Identify which cell holds the provided text, then report its [X, Y] central coordinate. 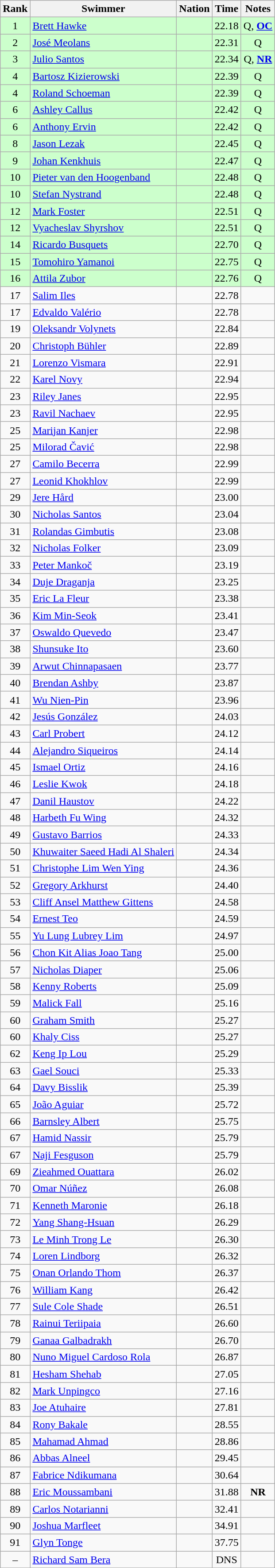
Pieter van den Hoogenband [104, 177]
Duje Draganja [104, 582]
Rony Bakale [104, 1425]
Graham Smith [104, 1020]
Oswaldo Quevedo [104, 632]
Joshua Marfleet [104, 1525]
69 [15, 1172]
Khuwaiter Saeed Hadi Al Shaleri [104, 852]
Cliff Ansel Matthew Gittens [104, 902]
Ravil Nachaev [104, 413]
Ganaa Galbadrakh [104, 1340]
24.22 [227, 801]
Tomohiro Yamanoi [104, 262]
Jere Hård [104, 498]
47 [15, 801]
62 [15, 1054]
Christoph Bühler [104, 346]
23.38 [227, 599]
37 [15, 632]
Brendan Ashby [104, 683]
44 [15, 751]
Omar Núñez [104, 1189]
José Meolans [104, 43]
Gael Souci [104, 1071]
Nicholas Folker [104, 548]
Mark Unpingco [104, 1391]
Richard Sam Bera [104, 1559]
24.59 [227, 919]
25.75 [227, 1121]
Riley Janes [104, 396]
86 [15, 1458]
30 [15, 515]
Karel Novy [104, 379]
51 [15, 868]
Hesham Shehab [104, 1374]
23.96 [227, 700]
22.31 [227, 43]
Oleksandr Volynets [104, 329]
26.60 [227, 1324]
Naji Fesguson [104, 1155]
22.34 [227, 59]
20 [15, 346]
23.04 [227, 515]
3 [15, 59]
22.75 [227, 262]
90 [15, 1525]
56 [15, 952]
Le Minh Trong Le [104, 1239]
40 [15, 683]
Keng Ip Lou [104, 1054]
23.87 [227, 683]
78 [15, 1324]
Leslie Kwok [104, 784]
Vyacheslav Shyrshov [104, 228]
Kenneth Maronie [104, 1205]
83 [15, 1408]
Carl Probert [104, 733]
45 [15, 767]
Fabrice Ndikumana [104, 1475]
27.16 [227, 1391]
– [15, 1559]
52 [15, 885]
Time [227, 9]
24.32 [227, 818]
65 [15, 1104]
Gustavo Barrios [104, 835]
Milorad Čavić [104, 447]
Bartosz Kizierowski [104, 76]
24.14 [227, 751]
27.81 [227, 1408]
26.30 [227, 1239]
Attila Zubor [104, 279]
Glyn Tonge [104, 1542]
80 [15, 1357]
64 [15, 1088]
Peter Mankoč [104, 565]
37.75 [227, 1542]
26.08 [227, 1189]
Joe Atuhaire [104, 1408]
15 [15, 262]
26.42 [227, 1290]
24.97 [227, 936]
25.39 [227, 1088]
Loren Lindborg [104, 1256]
Rolandas Gimbutis [104, 531]
39 [15, 666]
29 [15, 498]
75 [15, 1273]
22.70 [227, 245]
Julio Santos [104, 59]
Kenny Roberts [104, 986]
74 [15, 1256]
29.45 [227, 1458]
22.45 [227, 143]
25.29 [227, 1054]
24.12 [227, 733]
89 [15, 1509]
57 [15, 969]
2 [15, 43]
Arwut Chinnapasaen [104, 666]
43 [15, 733]
23.47 [227, 632]
26.37 [227, 1273]
50 [15, 852]
26.29 [227, 1222]
28.86 [227, 1441]
Sule Cole Shade [104, 1307]
Yang Shang-Hsuan [104, 1222]
Chon Kit Alias Joao Tang [104, 952]
85 [15, 1441]
Ismael Ortiz [104, 767]
Rainui Teriipaia [104, 1324]
24.34 [227, 852]
João Aguiar [104, 1104]
23.08 [227, 531]
Danil Haustov [104, 801]
22.89 [227, 346]
Ricardo Busquets [104, 245]
Q, NR [258, 59]
25.33 [227, 1071]
Swimmer [104, 9]
Nicholas Diaper [104, 969]
Eric Moussambani [104, 1492]
72 [15, 1222]
24.18 [227, 784]
34 [15, 582]
Q, OC [258, 26]
24.36 [227, 868]
24.16 [227, 767]
26.51 [227, 1307]
54 [15, 919]
Ashley Callus [104, 110]
26.32 [227, 1256]
22.47 [227, 160]
Wu Nien-Pin [104, 700]
Yu Lung Lubrey Lim [104, 936]
Nuno Miguel Cardoso Rola [104, 1357]
Rank [15, 9]
82 [15, 1391]
33 [15, 565]
35 [15, 599]
19 [15, 329]
91 [15, 1542]
25.06 [227, 969]
70 [15, 1189]
49 [15, 835]
25.16 [227, 1003]
Nicholas Santos [104, 515]
23.77 [227, 666]
76 [15, 1290]
42 [15, 716]
23.00 [227, 498]
Alejandro Siqueiros [104, 751]
26.70 [227, 1340]
Hamid Nassir [104, 1138]
Christophe Lim Wen Ying [104, 868]
48 [15, 818]
79 [15, 1340]
31 [15, 531]
Gregory Arkhurst [104, 885]
Notes [258, 9]
22.91 [227, 363]
84 [15, 1425]
58 [15, 986]
22.18 [227, 26]
25.09 [227, 986]
23.60 [227, 649]
73 [15, 1239]
41 [15, 700]
Ernest Teo [104, 919]
59 [15, 1003]
Kim Min-Seok [104, 616]
24.03 [227, 716]
71 [15, 1205]
27.05 [227, 1374]
36 [15, 616]
Malick Fall [104, 1003]
55 [15, 936]
Edvaldo Valério [104, 312]
Eric La Fleur [104, 599]
1 [15, 26]
NR [258, 1492]
8 [15, 143]
Stefan Nystrand [104, 194]
26.18 [227, 1205]
Salim Iles [104, 295]
Onan Orlando Thom [104, 1273]
22 [15, 379]
Camilo Becerra [104, 464]
23.09 [227, 548]
Brett Hawke [104, 26]
31.88 [227, 1492]
14 [15, 245]
88 [15, 1492]
Mahamad Ahmad [104, 1441]
77 [15, 1307]
24.58 [227, 902]
46 [15, 784]
Anthony Ervin [104, 127]
63 [15, 1071]
Shunsuke Ito [104, 649]
Leonid Khokhlov [104, 480]
28.55 [227, 1425]
Harbeth Fu Wing [104, 818]
9 [15, 160]
22.76 [227, 279]
24.33 [227, 835]
Abbas Alneel [104, 1458]
66 [15, 1121]
24.40 [227, 885]
DNS [227, 1559]
23.41 [227, 616]
53 [15, 902]
Mark Foster [104, 211]
Roland Schoeman [104, 93]
23.19 [227, 565]
Nation [194, 9]
30.64 [227, 1475]
21 [15, 363]
Lorenzo Vismara [104, 363]
Jesús González [104, 716]
26.02 [227, 1172]
32.41 [227, 1509]
87 [15, 1475]
William Kang [104, 1290]
22.94 [227, 379]
16 [15, 279]
32 [15, 548]
23.25 [227, 582]
Carlos Notarianni [104, 1509]
Davy Bisslik [104, 1088]
Marijan Kanjer [104, 430]
Johan Kenkhuis [104, 160]
38 [15, 649]
25.00 [227, 952]
25.72 [227, 1104]
Barnsley Albert [104, 1121]
26.87 [227, 1357]
81 [15, 1374]
34.91 [227, 1525]
Khaly Ciss [104, 1037]
Zieahmed Ouattara [104, 1172]
22.84 [227, 329]
Jason Lezak [104, 143]
